Extract the [x, y] coordinate from the center of the cell holding the provided text.  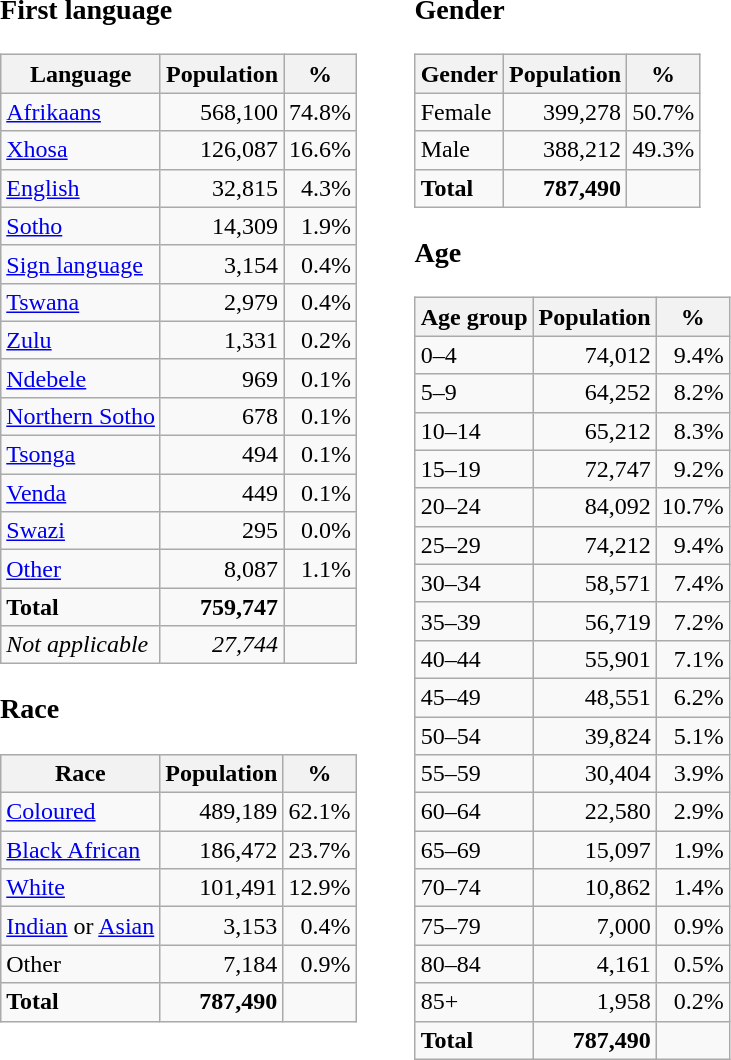
295 [222, 531]
56,719 [594, 621]
English [81, 188]
55,901 [594, 659]
9.2% [692, 469]
494 [222, 455]
Zulu [81, 340]
5.1% [692, 735]
58,571 [594, 583]
50–54 [474, 735]
48,551 [594, 697]
Not applicable [81, 645]
759,747 [222, 607]
2.9% [692, 812]
Race [80, 774]
15,097 [594, 850]
7.1% [692, 659]
Afrikaans [81, 112]
39,824 [594, 735]
568,100 [222, 112]
5–9 [474, 393]
40–44 [474, 659]
3,154 [222, 264]
388,212 [566, 150]
64,252 [594, 393]
65,212 [594, 431]
Sotho [81, 226]
449 [222, 493]
7.4% [692, 583]
30–34 [474, 583]
74,012 [594, 355]
60–64 [474, 812]
8,087 [222, 569]
Indian or Asian [80, 926]
10–14 [474, 431]
Male [459, 150]
Coloured [80, 812]
12.9% [320, 888]
30,404 [594, 774]
8.3% [692, 431]
Black African [80, 850]
16.6% [320, 150]
Xhosa [81, 150]
Age group [474, 317]
7.2% [692, 621]
15–19 [474, 469]
4.3% [320, 188]
35–39 [474, 621]
4,161 [594, 964]
27,744 [222, 645]
0.5% [692, 964]
55–59 [474, 774]
489,189 [222, 812]
Tsonga [81, 455]
186,472 [222, 850]
Northern Sotho [81, 416]
62.1% [320, 812]
1.1% [320, 569]
0–4 [474, 355]
6.2% [692, 697]
399,278 [566, 112]
14,309 [222, 226]
678 [222, 416]
Sign language [81, 264]
7,184 [222, 964]
32,815 [222, 188]
74,212 [594, 545]
3,153 [222, 926]
75–79 [474, 926]
10,862 [594, 888]
8.2% [692, 393]
Gender [459, 74]
Language [81, 74]
Female [459, 112]
3.9% [692, 774]
7,000 [594, 926]
50.7% [664, 112]
126,087 [222, 150]
45–49 [474, 697]
1.4% [692, 888]
Tswana [81, 302]
74.8% [320, 112]
969 [222, 378]
65–69 [474, 850]
85+ [474, 1002]
25–29 [474, 545]
101,491 [222, 888]
2,979 [222, 302]
49.3% [664, 150]
1,331 [222, 340]
Swazi [81, 531]
0.0% [320, 531]
10.7% [692, 507]
23.7% [320, 850]
1,958 [594, 1002]
70–74 [474, 888]
Venda [81, 493]
72,747 [594, 469]
80–84 [474, 964]
White [80, 888]
Ndebele [81, 378]
20–24 [474, 507]
84,092 [594, 507]
22,580 [594, 812]
